Detect which cell encompasses the target text, then output its [X, Y] center coordinate. 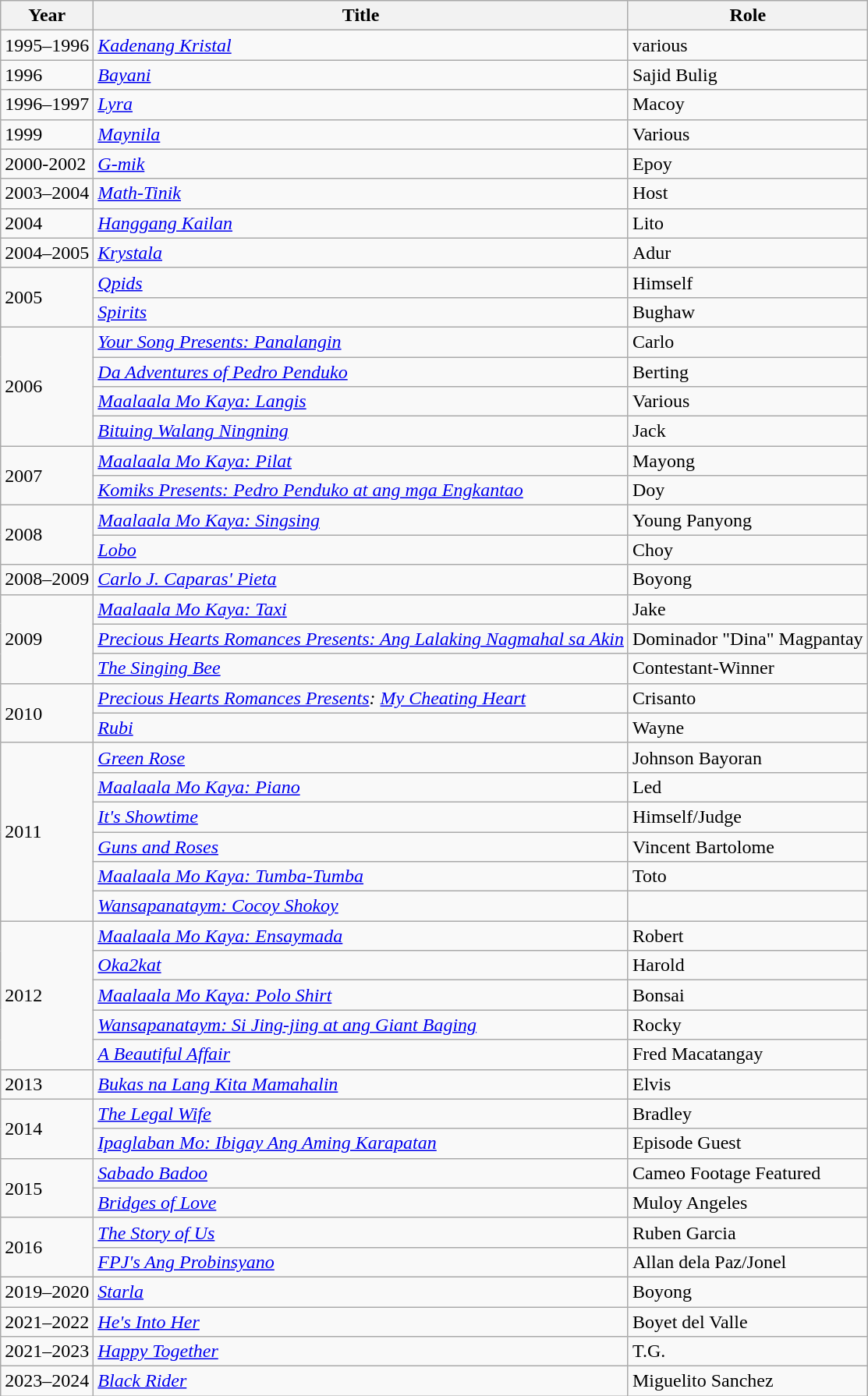
Host [747, 193]
Maalaala Mo Kaya: Piano [361, 787]
Contestant-Winner [747, 668]
It's Showtime [361, 817]
Precious Hearts Romances Presents: My Cheating Heart [361, 698]
Lobo [361, 550]
Choy [747, 550]
Rubi [361, 728]
Bradley [747, 1114]
1996 [47, 75]
1995–1996 [47, 45]
Maalaala Mo Kaya: Pilat [361, 461]
T.G. [747, 1352]
2021–2023 [47, 1352]
2008–2009 [47, 579]
Allan dela Paz/Jonel [747, 1262]
Maynila [361, 134]
The Legal Wife [361, 1114]
2015 [47, 1188]
Guns and Roses [361, 846]
Crisanto [747, 698]
1996–1997 [47, 105]
Black Rider [361, 1381]
2012 [47, 995]
G-mik [361, 164]
Cameo Footage Featured [747, 1173]
A Beautiful Affair [361, 1054]
Sajid Bulig [747, 75]
2004–2005 [47, 253]
Maalaala Mo Kaya: Singsing [361, 520]
Carlo J. Caparas' Pieta [361, 579]
2021–2022 [47, 1322]
Krystala [361, 253]
The Story of Us [361, 1232]
Rocky [747, 1025]
Lyra [361, 105]
1999 [47, 134]
Bituing Walang Ningning [361, 431]
Mayong [747, 461]
2009 [47, 639]
Miguelito Sanchez [747, 1381]
Fred Macatangay [747, 1054]
Doy [747, 491]
Boyet del Valle [747, 1322]
Wansapanataym: Si Jing-jing at ang Giant Baging [361, 1025]
Qpids [361, 282]
Dominador "Dina" Magpantay [747, 639]
Robert [747, 936]
Ruben Garcia [747, 1232]
2000-2002 [47, 164]
Komiks Presents: Pedro Penduko at ang mga Engkantao [361, 491]
Da Adventures of Pedro Penduko [361, 372]
Elvis [747, 1084]
Maalaala Mo Kaya: Taxi [361, 609]
Harold [747, 966]
Hanggang Kailan [361, 223]
Lito [747, 223]
Johnson Bayoran [747, 757]
2005 [47, 297]
Berting [747, 372]
Starla [361, 1291]
2007 [47, 476]
Himself/Judge [747, 817]
2016 [47, 1247]
Wayne [747, 728]
Bridges of Love [361, 1203]
various [747, 45]
2003–2004 [47, 193]
Episode Guest [747, 1143]
Jack [747, 431]
Muloy Angeles [747, 1203]
FPJ's Ang Probinsyano [361, 1262]
2006 [47, 386]
2004 [47, 223]
2014 [47, 1128]
Carlo [747, 342]
Oka2kat [361, 966]
2011 [47, 831]
Toto [747, 877]
Bonsai [747, 995]
Your Song Presents: Panalangin [361, 342]
2013 [47, 1084]
Jake [747, 609]
Macoy [747, 105]
Wansapanataym: Cocoy Shokoy [361, 906]
Adur [747, 253]
Spirits [361, 312]
2008 [47, 535]
Role [747, 16]
Maalaala Mo Kaya: Tumba-Tumba [361, 877]
Himself [747, 282]
2019–2020 [47, 1291]
Green Rose [361, 757]
Kadenang Kristal [361, 45]
Young Panyong [747, 520]
Precious Hearts Romances Presents: Ang Lalaking Nagmahal sa Akin [361, 639]
Vincent Bartolome [747, 846]
Sabado Badoo [361, 1173]
The Singing Bee [361, 668]
Bughaw [747, 312]
Year [47, 16]
Math-Tinik [361, 193]
Bukas na Lang Kita Mamahalin [361, 1084]
Epoy [747, 164]
Ipaglaban Mo: Ibigay Ang Aming Karapatan [361, 1143]
Title [361, 16]
Happy Together [361, 1352]
2010 [47, 713]
Maalaala Mo Kaya: Polo Shirt [361, 995]
Led [747, 787]
Bayani [361, 75]
Maalaala Mo Kaya: Ensaymada [361, 936]
2023–2024 [47, 1381]
He's Into Her [361, 1322]
Maalaala Mo Kaya: Langis [361, 402]
